Identify which cell holds the provided text, then report its [X, Y] central coordinate. 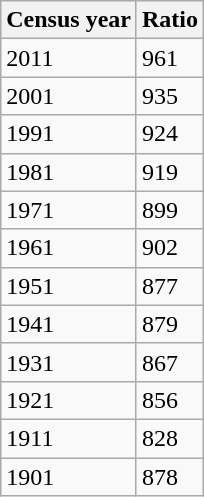
919 [170, 172]
935 [170, 96]
1941 [69, 324]
1931 [69, 362]
Ratio [170, 20]
Census year [69, 20]
2001 [69, 96]
899 [170, 210]
879 [170, 324]
1951 [69, 286]
1901 [69, 477]
961 [170, 58]
924 [170, 134]
877 [170, 286]
1971 [69, 210]
1911 [69, 438]
902 [170, 248]
867 [170, 362]
828 [170, 438]
2011 [69, 58]
1981 [69, 172]
856 [170, 400]
1961 [69, 248]
1991 [69, 134]
878 [170, 477]
1921 [69, 400]
